Provide the [x, y] coordinate of the cell's center where the given text is located.  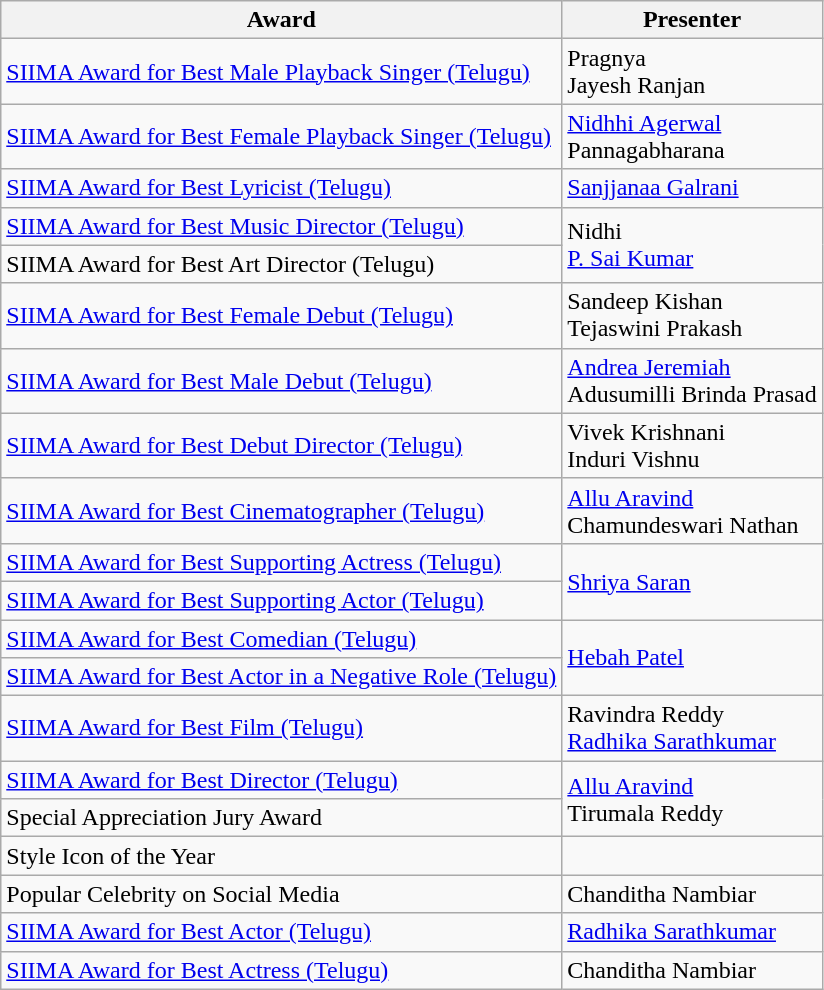
SIIMA Award for Best Comedian (Telugu) [282, 639]
SIIMA Award for Best Female Debut (Telugu) [282, 316]
Allu AravindChamundeswari Nathan [692, 510]
SIIMA Award for Best Debut Director (Telugu) [282, 446]
SIIMA Award for Best Male Playback Singer (Telugu) [282, 72]
Sanjjanaa Galrani [692, 188]
Shriya Saran [692, 581]
PragnyaJayesh Ranjan [692, 72]
Presenter [692, 20]
SIIMA Award for Best Film (Telugu) [282, 728]
SIIMA Award for Best Male Debut (Telugu) [282, 380]
SIIMA Award for Best Director (Telugu) [282, 780]
SIIMA Award for Best Actress (Telugu) [282, 970]
SIIMA Award for Best Supporting Actor (Telugu) [282, 600]
SIIMA Award for Best Music Director (Telugu) [282, 226]
Sandeep KishanTejaswini Prakash [692, 316]
NidhiP. Sai Kumar [692, 245]
Popular Celebrity on Social Media [282, 894]
Nidhhi AgerwalPannagabharana [692, 136]
SIIMA Award for Best Actor (Telugu) [282, 932]
SIIMA Award for Best Art Director (Telugu) [282, 264]
Radhika Sarathkumar [692, 932]
SIIMA Award for Best Female Playback Singer (Telugu) [282, 136]
Ravindra ReddyRadhika Sarathkumar [692, 728]
Style Icon of the Year [282, 856]
SIIMA Award for Best Supporting Actress (Telugu) [282, 562]
Vivek KrishnaniInduri Vishnu [692, 446]
Special Appreciation Jury Award [282, 818]
SIIMA Award for Best Actor in a Negative Role (Telugu) [282, 677]
SIIMA Award for Best Cinematographer (Telugu) [282, 510]
Hebah Patel [692, 658]
Allu AravindTirumala Reddy [692, 799]
Andrea JeremiahAdusumilli Brinda Prasad [692, 380]
SIIMA Award for Best Lyricist (Telugu) [282, 188]
Award [282, 20]
